Locate the cell with the specified text and output its [X, Y] center coordinate. 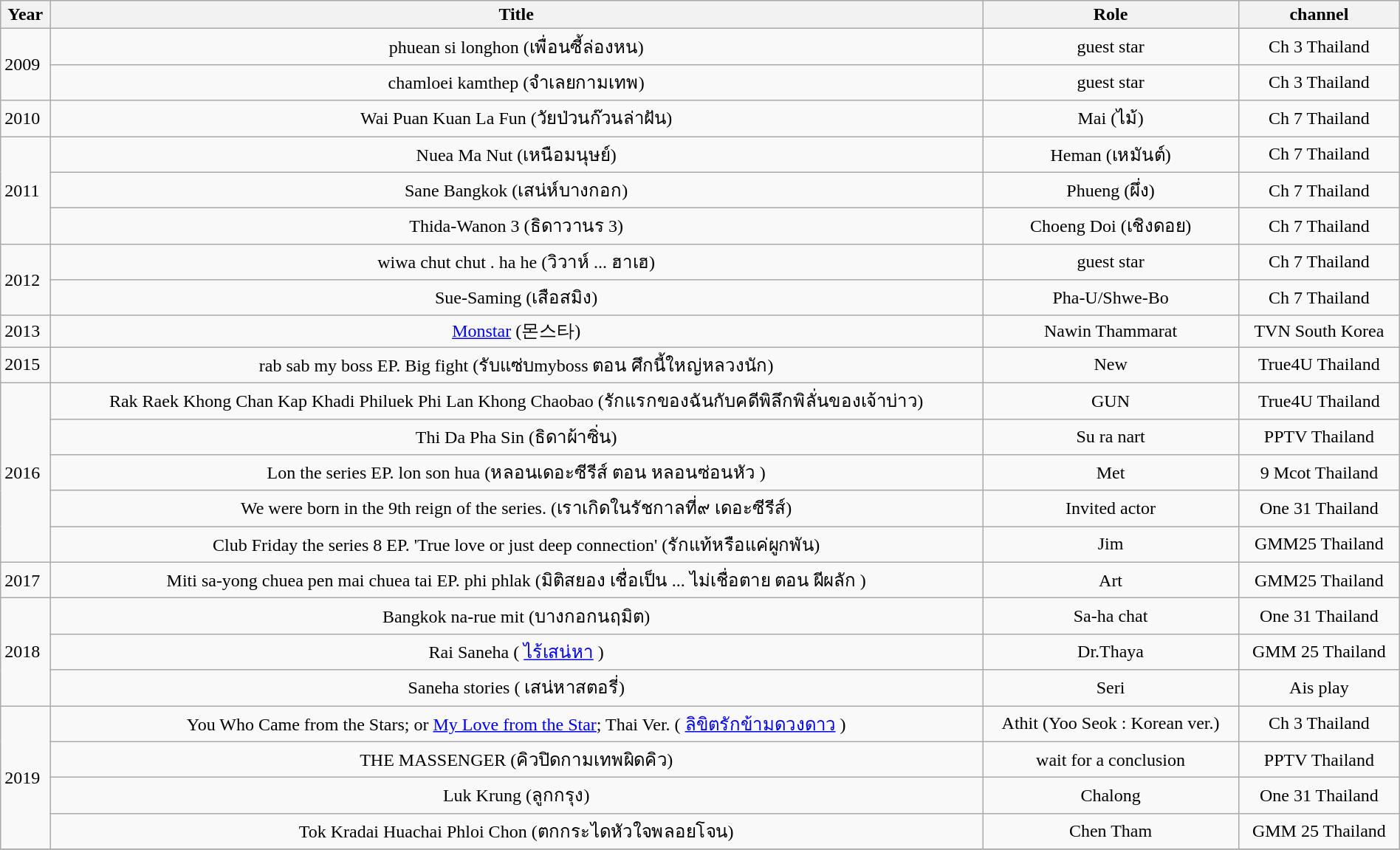
channel [1320, 15]
Rak Raek Khong Chan Kap Khadi Philuek Phi Lan Khong Chaobao (รักแรกของฉันกับคดีพิลึกพิลั่นของเจ้าบ่าว) [517, 400]
rab sab my boss EP. Big fight (รับแซ่บmyboss ตอน ศึกนี้ใหญ่หลวงนัก) [517, 365]
Miti sa-yong chuea pen mai chuea tai EP. phi phlak (มิติสยอง เชื่อเป็น ... ไม่เชื่อตาย ตอน ผีผลัก ) [517, 580]
Met [1111, 473]
We were born in the 9th reign of the series. (เราเกิดในรัชกาลที่๙ เดอะซีรีส์) [517, 508]
Dr.Thaya [1111, 651]
Jim [1111, 545]
Sue-Saming (เสือสมิง) [517, 298]
2016 [25, 473]
Mai (ไม้) [1111, 118]
Nawin Thammarat [1111, 331]
Year [25, 15]
Nuea Ma Nut (เหนือมนุษย์) [517, 154]
2011 [25, 190]
9 Mcot Thailand [1320, 473]
Pha-U/Shwe-Bo [1111, 298]
2010 [25, 118]
Chen Tham [1111, 832]
TVN South Korea [1320, 331]
Heman (เหมันต์) [1111, 154]
Chalong [1111, 796]
Rai Saneha ( ไร้เสน่หา ) [517, 651]
GUN [1111, 400]
Luk Krung (ลูกกรุง) [517, 796]
New [1111, 365]
Thida-Wanon 3 (ธิดาวานร 3) [517, 226]
Seri [1111, 688]
Club Friday the series 8 EP. 'True love or just deep connection' (รักแท้หรือแค่ผูกพัน) [517, 545]
2015 [25, 365]
2009 [25, 65]
Wai Puan Kuan La Fun (วัยป่วนก๊วนล่าฝัน) [517, 118]
Phueng (ผึ่ง) [1111, 191]
Choeng Doi (เชิงดอย) [1111, 226]
Title [517, 15]
chamloei kamthep (จำเลยกามเทพ) [517, 83]
Su ra nart [1111, 437]
2018 [25, 652]
You Who Came from the Stars; or My Love from the Star; Thai Ver. ( ลิขิตรักข้ามดวงดาว ) [517, 724]
phuean si longhon (เพื่อนซี้ล่องหน) [517, 47]
Ais play [1320, 688]
2017 [25, 580]
wait for a conclusion [1111, 759]
Saneha stories ( เสน่หาสตอรี่) [517, 688]
2012 [25, 279]
Tok Kradai Huachai Phloi Chon (ตกกระไดหัวใจพลอยโจน) [517, 832]
wiwa chut chut . ha he (วิวาห์ ... ฮาเฮ) [517, 261]
Art [1111, 580]
2019 [25, 778]
Monstar (몬스타) [517, 331]
THE MASSENGER (คิวปิดกามเทพผิดคิว) [517, 759]
2013 [25, 331]
Role [1111, 15]
Sane Bangkok (เสน่ห์บางกอก) [517, 191]
Thi Da Pha Sin (ธิดาผ้าซิ่น) [517, 437]
Sa-ha chat [1111, 616]
Bangkok na-rue mit (บางกอกนฤมิต) [517, 616]
Invited actor [1111, 508]
Athit (Yoo Seok : Korean ver.) [1111, 724]
Lon the series EP. lon son hua (หลอนเดอะซีรีส์ ตอน หลอนซ่อนหัว ) [517, 473]
